Return the [x, y] coordinate for the center point of the cell that contains the specified text.  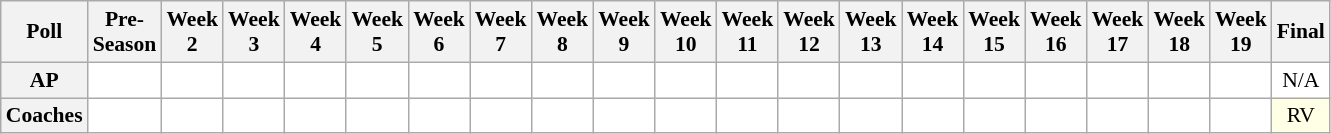
Poll [44, 32]
Week6 [439, 32]
AP [44, 80]
Week16 [1056, 32]
Week10 [686, 32]
Week18 [1179, 32]
Week14 [933, 32]
Week8 [562, 32]
Coaches [44, 116]
Week17 [1118, 32]
Week2 [192, 32]
Week12 [809, 32]
RV [1301, 116]
N/A [1301, 80]
Week9 [624, 32]
Week13 [871, 32]
Week7 [501, 32]
Week4 [316, 32]
Final [1301, 32]
Week3 [254, 32]
Week15 [994, 32]
Week11 [748, 32]
Pre-Season [125, 32]
Week19 [1241, 32]
Week5 [377, 32]
